Output the (x, y) coordinate of the center of the cell containing the given text.  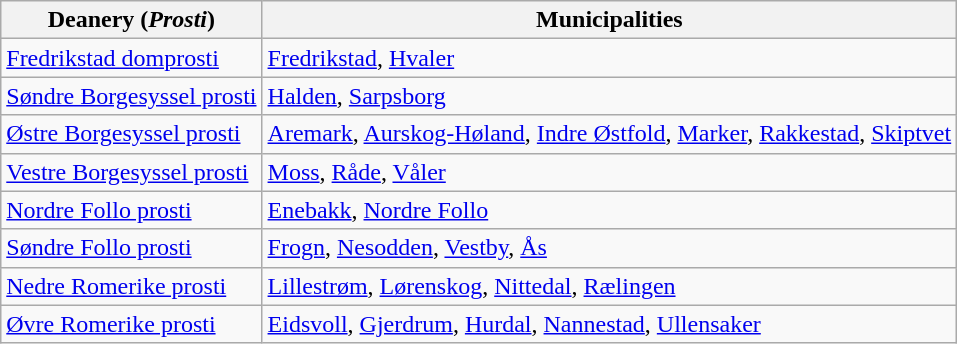
Halden, Sarpsborg (610, 96)
Nordre Follo prosti (132, 210)
Østre Borgesyssel prosti (132, 134)
Søndre Borgesyssel prosti (132, 96)
Øvre Romerike prosti (132, 324)
Fredrikstad, Hvaler (610, 58)
Vestre Borgesyssel prosti (132, 172)
Eidsvoll, Gjerdrum, Hurdal, Nannestad, Ullensaker (610, 324)
Nedre Romerike prosti (132, 286)
Deanery (Prosti) (132, 20)
Municipalities (610, 20)
Moss, Råde, Våler (610, 172)
Aremark, Aurskog-Høland, Indre Østfold, Marker, Rakkestad, Skiptvet (610, 134)
Enebakk, Nordre Follo (610, 210)
Frogn, Nesodden, Vestby, Ås (610, 248)
Fredrikstad domprosti (132, 58)
Søndre Follo prosti (132, 248)
Lillestrøm, Lørenskog, Nittedal, Rælingen (610, 286)
